Detect which cell encompasses the target text, then output its [x, y] center coordinate. 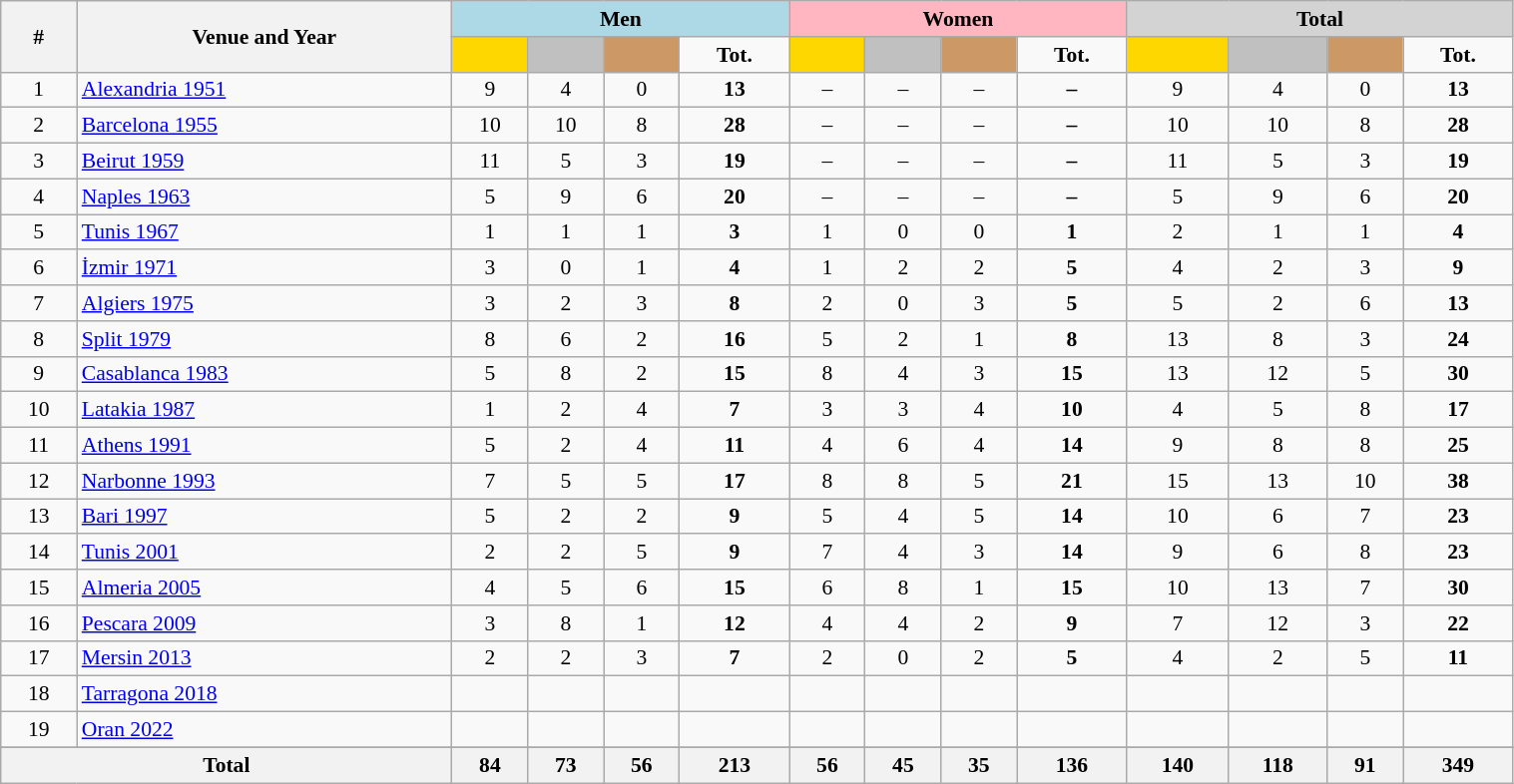
118 [1277, 765]
Women [958, 19]
349 [1458, 765]
35 [979, 765]
25 [1458, 446]
213 [735, 765]
Almeria 2005 [264, 588]
45 [903, 765]
Algiers 1975 [264, 303]
Men [621, 19]
Venue and Year [264, 36]
Oran 2022 [264, 730]
Barcelona 1955 [264, 126]
91 [1365, 765]
38 [1458, 481]
Latakia 1987 [264, 410]
Split 1979 [264, 339]
84 [490, 765]
Naples 1963 [264, 196]
136 [1072, 765]
İzmir 1971 [264, 268]
Casablanca 1983 [264, 374]
Tunis 2001 [264, 553]
Narbonne 1993 [264, 481]
22 [1458, 623]
Alexandria 1951 [264, 90]
24 [1458, 339]
Mersin 2013 [264, 658]
Beirut 1959 [264, 162]
140 [1178, 765]
Tarragona 2018 [264, 694]
Bari 1997 [264, 517]
73 [566, 765]
Athens 1991 [264, 446]
21 [1072, 481]
18 [39, 694]
Tunis 1967 [264, 232]
# [39, 36]
Pescara 2009 [264, 623]
